Identify which cell holds the provided text, then report its (x, y) central coordinate. 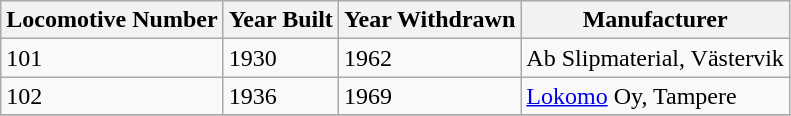
101 (112, 58)
Locomotive Number (112, 20)
1930 (280, 58)
1969 (429, 96)
Year Withdrawn (429, 20)
Year Built (280, 20)
1936 (280, 96)
102 (112, 96)
Lokomo Oy, Tampere (656, 96)
1962 (429, 58)
Ab Slipmaterial, Västervik (656, 58)
Manufacturer (656, 20)
